Search for the cell housing the specified text and yield its (x, y) center coordinate. 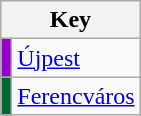
Ferencváros (76, 96)
Key (70, 20)
Újpest (76, 58)
